Locate the cell with the specified text and output its [X, Y] center coordinate. 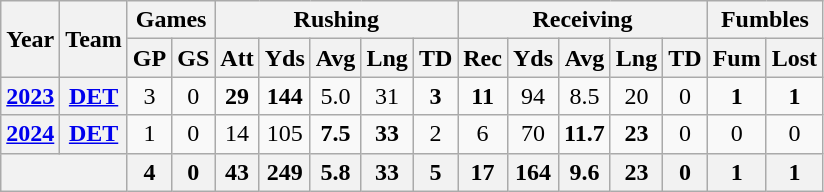
20 [636, 96]
2023 [30, 96]
8.5 [585, 96]
31 [387, 96]
5.0 [336, 96]
Team [94, 39]
Rec [483, 58]
Fumbles [764, 20]
29 [237, 96]
2024 [30, 134]
2 [435, 134]
43 [237, 172]
Rushing [336, 20]
5.8 [336, 172]
6 [483, 134]
Lost [794, 58]
Year [30, 39]
5 [435, 172]
11.7 [585, 134]
4 [149, 172]
164 [532, 172]
14 [237, 134]
Receiving [582, 20]
Att [237, 58]
94 [532, 96]
Games [170, 20]
9.6 [585, 172]
249 [284, 172]
70 [532, 134]
GP [149, 58]
GS [194, 58]
105 [284, 134]
17 [483, 172]
11 [483, 96]
Fum [736, 58]
7.5 [336, 134]
144 [284, 96]
